Return [X, Y] of the center of cell containing provided text 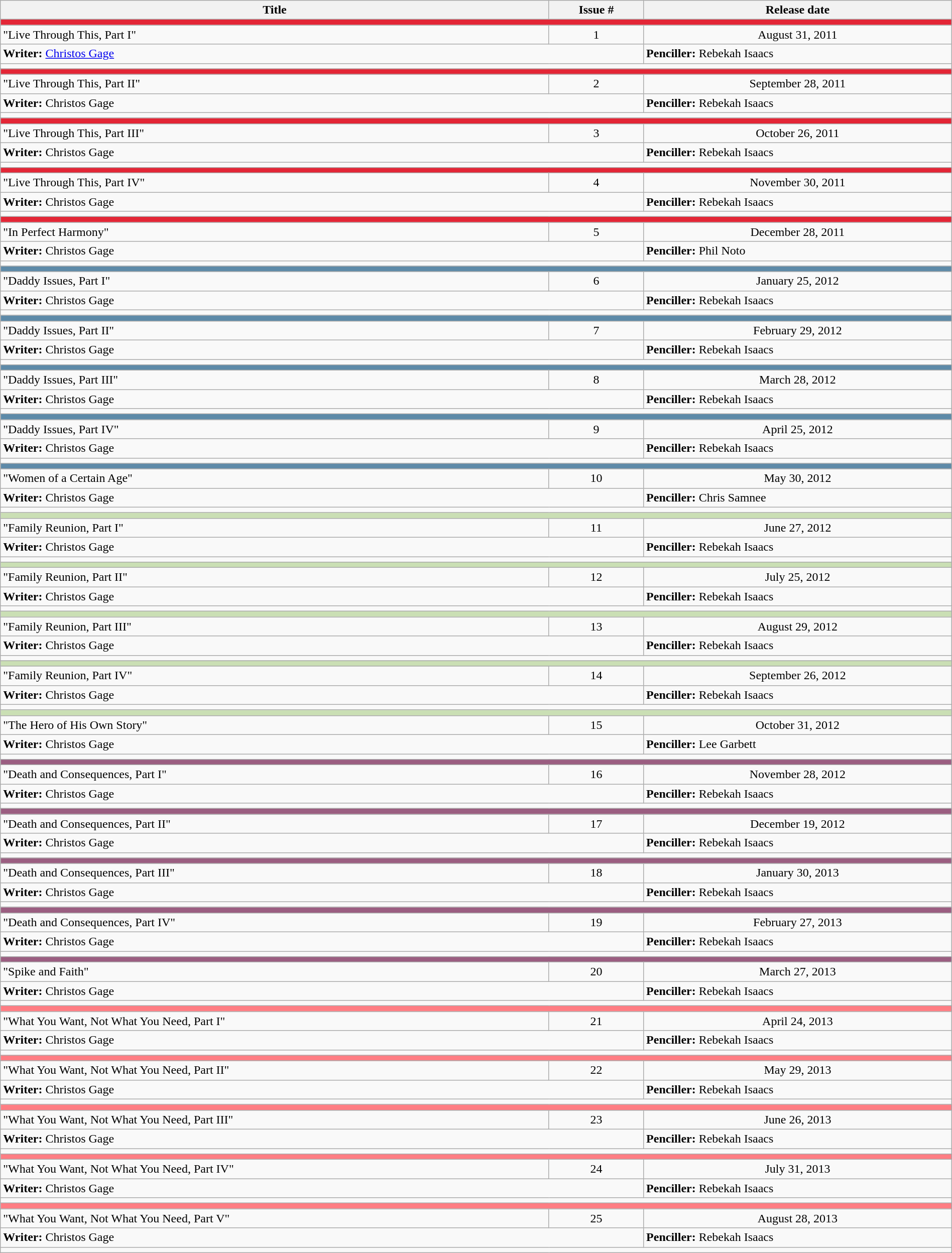
July 31, 2013 [798, 1169]
6 [596, 281]
"Daddy Issues, Part II" [275, 330]
Release date [798, 10]
"Spike and Faith" [275, 972]
July 25, 2012 [798, 577]
June 26, 2013 [798, 1119]
February 29, 2012 [798, 330]
May 29, 2013 [798, 1070]
August 28, 2013 [798, 1218]
18 [596, 873]
10 [596, 478]
August 31, 2011 [798, 35]
3 [596, 133]
Penciller: Phil Noto [798, 251]
"Death and Consequences, Part IV" [275, 922]
September 26, 2012 [798, 676]
"What You Want, Not What You Need, Part II" [275, 1070]
April 24, 2013 [798, 1021]
19 [596, 922]
2 [596, 84]
Issue # [596, 10]
Title [275, 10]
12 [596, 577]
11 [596, 528]
"Family Reunion, Part II" [275, 577]
"In Perfect Harmony" [275, 232]
October 31, 2012 [798, 725]
"Live Through This, Part IV" [275, 183]
"Live Through This, Part II" [275, 84]
9 [596, 429]
23 [596, 1119]
14 [596, 676]
March 27, 2013 [798, 972]
20 [596, 972]
7 [596, 330]
1 [596, 35]
16 [596, 775]
24 [596, 1169]
"Family Reunion, Part IV" [275, 676]
"What You Want, Not What You Need, Part III" [275, 1119]
January 30, 2013 [798, 873]
November 28, 2012 [798, 775]
December 19, 2012 [798, 824]
"Live Through This, Part I" [275, 35]
5 [596, 232]
April 25, 2012 [798, 429]
"Live Through This, Part III" [275, 133]
January 25, 2012 [798, 281]
Penciller: Chris Samnee [798, 497]
22 [596, 1070]
"Daddy Issues, Part III" [275, 380]
February 27, 2013 [798, 922]
"Family Reunion, Part I" [275, 528]
17 [596, 824]
"What You Want, Not What You Need, Part IV" [275, 1169]
"Family Reunion, Part III" [275, 627]
"Women of a Certain Age" [275, 478]
4 [596, 183]
March 28, 2012 [798, 380]
"Death and Consequences, Part I" [275, 775]
November 30, 2011 [798, 183]
December 28, 2011 [798, 232]
"Daddy Issues, Part IV" [275, 429]
"What You Want, Not What You Need, Part V" [275, 1218]
8 [596, 380]
25 [596, 1218]
"The Hero of His Own Story" [275, 725]
June 27, 2012 [798, 528]
"Death and Consequences, Part III" [275, 873]
13 [596, 627]
September 28, 2011 [798, 84]
"Daddy Issues, Part I" [275, 281]
"What You Want, Not What You Need, Part I" [275, 1021]
Penciller: Lee Garbett [798, 744]
21 [596, 1021]
August 29, 2012 [798, 627]
May 30, 2012 [798, 478]
October 26, 2011 [798, 133]
"Death and Consequences, Part II" [275, 824]
15 [596, 725]
